Find where the given text appears and provide that cell's center as (x, y) coordinate. 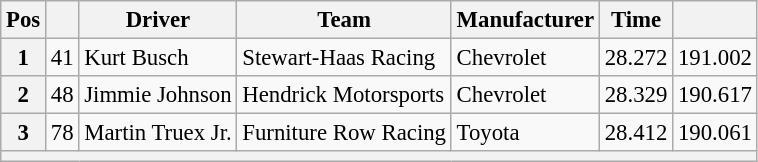
48 (62, 95)
2 (24, 95)
Time (636, 20)
Team (344, 20)
1 (24, 58)
Toyota (525, 133)
Martin Truex Jr. (158, 133)
Driver (158, 20)
Jimmie Johnson (158, 95)
3 (24, 133)
28.272 (636, 58)
191.002 (716, 58)
28.412 (636, 133)
190.617 (716, 95)
Kurt Busch (158, 58)
Hendrick Motorsports (344, 95)
Stewart-Haas Racing (344, 58)
Furniture Row Racing (344, 133)
Manufacturer (525, 20)
41 (62, 58)
190.061 (716, 133)
Pos (24, 20)
28.329 (636, 95)
78 (62, 133)
